Determine the [X, Y] coordinate at the center of the cell enclosing the given text.  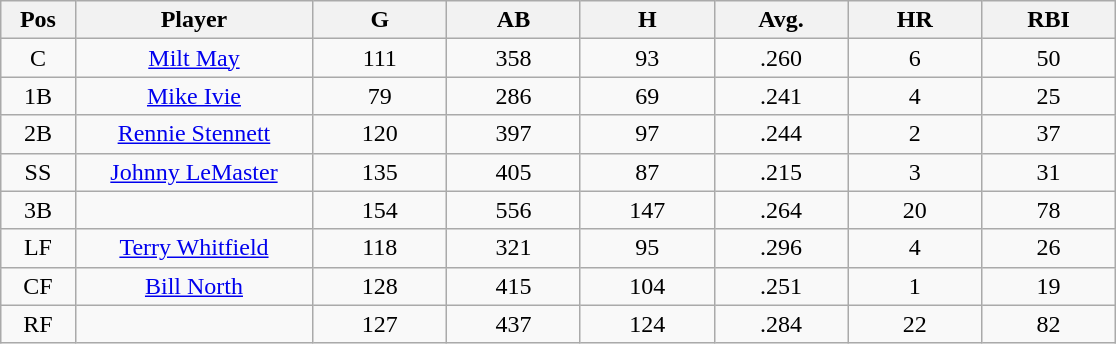
69 [647, 96]
HR [915, 20]
78 [1049, 210]
3 [915, 172]
154 [380, 210]
C [38, 58]
Terry Whitfield [194, 248]
118 [380, 248]
397 [514, 134]
H [647, 20]
26 [1049, 248]
415 [514, 286]
.260 [781, 58]
AB [514, 20]
2B [38, 134]
Pos [38, 20]
.284 [781, 324]
556 [514, 210]
Bill North [194, 286]
25 [1049, 96]
20 [915, 210]
95 [647, 248]
1 [915, 286]
358 [514, 58]
286 [514, 96]
87 [647, 172]
97 [647, 134]
LF [38, 248]
Rennie Stennett [194, 134]
.241 [781, 96]
147 [647, 210]
321 [514, 248]
50 [1049, 58]
437 [514, 324]
SS [38, 172]
CF [38, 286]
127 [380, 324]
6 [915, 58]
.251 [781, 286]
135 [380, 172]
1B [38, 96]
Mike Ivie [194, 96]
.296 [781, 248]
3B [38, 210]
.215 [781, 172]
Avg. [781, 20]
31 [1049, 172]
Player [194, 20]
.264 [781, 210]
Milt May [194, 58]
120 [380, 134]
405 [514, 172]
93 [647, 58]
79 [380, 96]
104 [647, 286]
G [380, 20]
128 [380, 286]
RF [38, 324]
RBI [1049, 20]
22 [915, 324]
Johnny LeMaster [194, 172]
.244 [781, 134]
37 [1049, 134]
124 [647, 324]
19 [1049, 286]
2 [915, 134]
111 [380, 58]
82 [1049, 324]
